Identify which cell holds the provided text, then report its (X, Y) central coordinate. 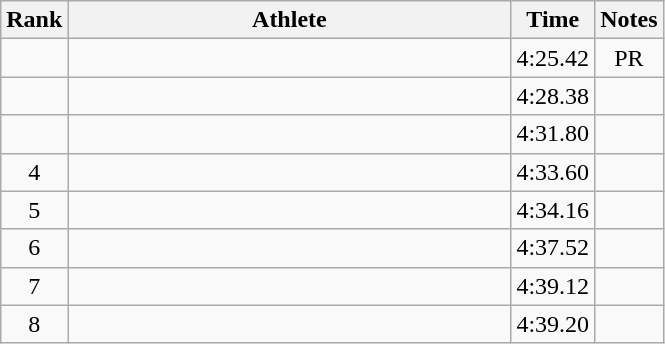
7 (34, 286)
6 (34, 248)
4 (34, 172)
4:39.12 (553, 286)
4:39.20 (553, 324)
Rank (34, 20)
4:31.80 (553, 134)
4:25.42 (553, 58)
4:37.52 (553, 248)
PR (629, 58)
Athlete (290, 20)
4:34.16 (553, 210)
5 (34, 210)
Notes (629, 20)
4:28.38 (553, 96)
Time (553, 20)
4:33.60 (553, 172)
8 (34, 324)
